Output the (X, Y) coordinate of the center of the cell containing the given text.  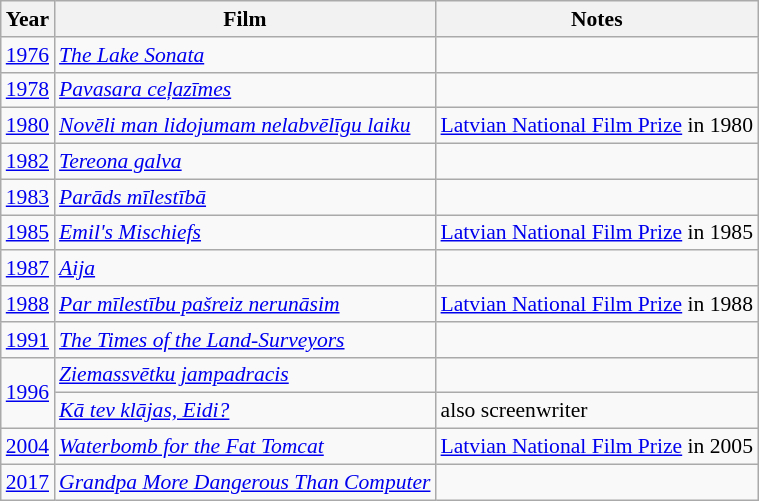
Latvian National Film Prize in 1985 (597, 233)
The Lake Sonata (244, 55)
Film (244, 19)
Pavasara ceļazīmes (244, 90)
Latvian National Film Prize in 1980 (597, 126)
1991 (28, 340)
1987 (28, 269)
Novēli man lidojumam nelabvēlīgu laiku (244, 126)
1978 (28, 90)
1982 (28, 162)
Grandpa More Dangerous Than Computer (244, 482)
2004 (28, 447)
Ziemassvētku jampadracis (244, 375)
The Times of the Land-Surveyors (244, 340)
Kā tev klājas, Eidi? (244, 411)
Emil's Mischiefs (244, 233)
1985 (28, 233)
1988 (28, 304)
1983 (28, 197)
1980 (28, 126)
Notes (597, 19)
Latvian National Film Prize in 2005 (597, 447)
Parāds mīlestībā (244, 197)
1976 (28, 55)
Year (28, 19)
also screenwriter (597, 411)
1996 (28, 392)
Par mīlestību pašreiz nerunāsim (244, 304)
2017 (28, 482)
Aija (244, 269)
Waterbomb for the Fat Tomcat (244, 447)
Tereona galva (244, 162)
Latvian National Film Prize in 1988 (597, 304)
